Search for the cell housing the specified text and yield its [X, Y] center coordinate. 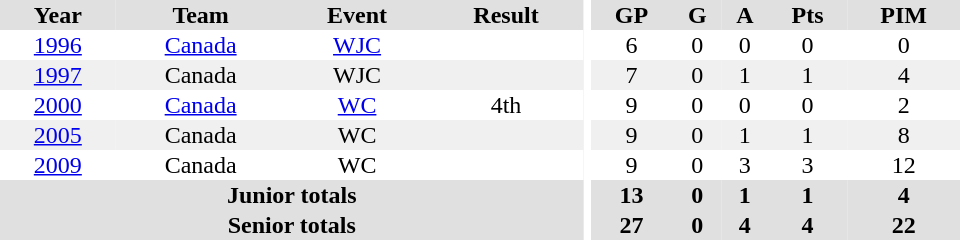
GP [631, 15]
G [698, 15]
2000 [58, 105]
PIM [904, 15]
27 [631, 225]
A [745, 15]
Event [358, 15]
7 [631, 75]
2005 [58, 135]
Year [58, 15]
4th [506, 105]
2 [904, 105]
Junior totals [292, 195]
Result [506, 15]
Team [201, 15]
1997 [58, 75]
22 [904, 225]
8 [904, 135]
1996 [58, 45]
Senior totals [292, 225]
12 [904, 165]
6 [631, 45]
2009 [58, 165]
Pts [808, 15]
13 [631, 195]
